Output the [X, Y] coordinate of the center of the cell containing the given text.  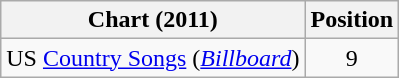
US Country Songs (Billboard) [153, 58]
Position [352, 20]
Chart (2011) [153, 20]
9 [352, 58]
